Extract the [x, y] coordinate from the center of the cell holding the provided text.  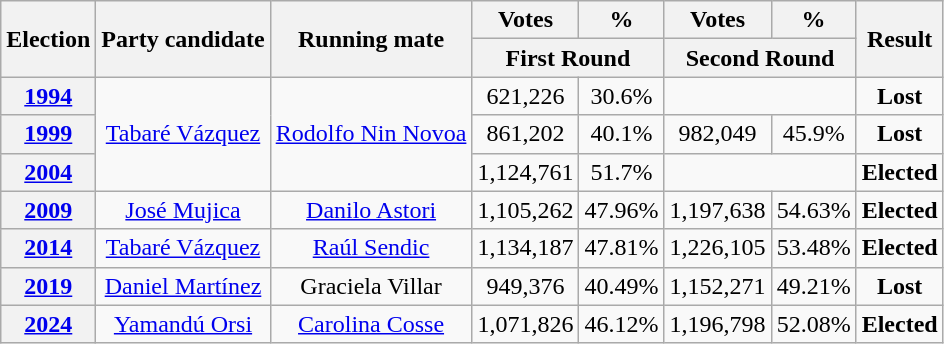
982,049 [718, 134]
José Mujica [183, 210]
2024 [48, 324]
1,105,262 [526, 210]
2019 [48, 286]
861,202 [526, 134]
2004 [48, 172]
1999 [48, 134]
49.21% [814, 286]
1,071,826 [526, 324]
Party candidate [183, 39]
45.9% [814, 134]
47.81% [622, 248]
Carolina Cosse [371, 324]
Danilo Astori [371, 210]
Daniel Martínez [183, 286]
949,376 [526, 286]
Graciela Villar [371, 286]
47.96% [622, 210]
First Round [568, 58]
1994 [48, 96]
2009 [48, 210]
1,134,187 [526, 248]
40.49% [622, 286]
1,197,638 [718, 210]
52.08% [814, 324]
46.12% [622, 324]
30.6% [622, 96]
40.1% [622, 134]
Result [900, 39]
1,124,761 [526, 172]
1,226,105 [718, 248]
1,152,271 [718, 286]
Running mate [371, 39]
Election [48, 39]
621,226 [526, 96]
Raúl Sendic [371, 248]
1,196,798 [718, 324]
Yamandú Orsi [183, 324]
54.63% [814, 210]
Rodolfo Nin Novoa [371, 134]
Second Round [760, 58]
53.48% [814, 248]
2014 [48, 248]
51.7% [622, 172]
